Provide the (x, y) coordinate of the cell's center where the given text is located.  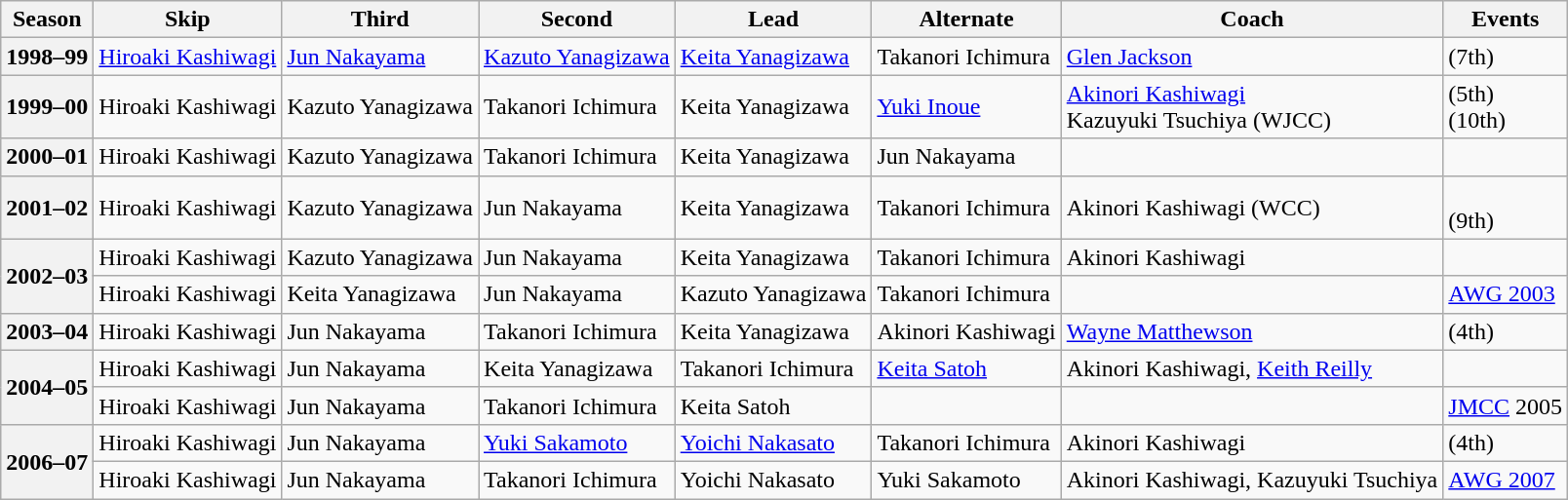
(9th) (1506, 207)
Coach (1252, 19)
2006–07 (47, 461)
Akinori KashiwagiKazuyuki Tsuchiya (WJCC) (1252, 107)
Yuki Inoue (966, 107)
2000–01 (47, 157)
Events (1506, 19)
Akinori Kashiwagi, Kazuyuki Tsuchiya (1252, 480)
1999–00 (47, 107)
Alternate (966, 19)
Third (380, 19)
1998–99 (47, 57)
(7th) (1506, 57)
Season (47, 19)
Akinori Kashiwagi (WCC) (1252, 207)
Skip (187, 19)
2003–04 (47, 331)
AWG 2003 (1506, 294)
JMCC 2005 (1506, 405)
2001–02 (47, 207)
Wayne Matthewson (1252, 331)
2002–03 (47, 276)
AWG 2007 (1506, 480)
Glen Jackson (1252, 57)
Lead (773, 19)
2004–05 (47, 387)
(5th) (10th) (1506, 107)
Second (577, 19)
Akinori Kashiwagi, Keith Reilly (1252, 368)
